Detect which cell encompasses the target text, then output its (X, Y) center coordinate. 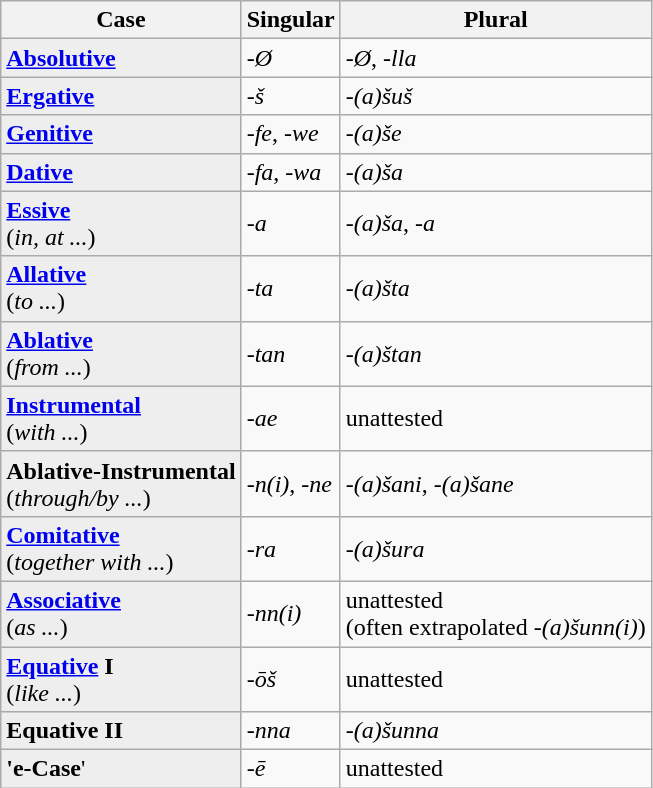
-ra (290, 548)
-š (290, 96)
-(a)šani, -(a)šane (496, 484)
-(a)šura (496, 548)
unattested(often extrapolated -(a)šunn(i)) (496, 614)
-(a)šunna (496, 731)
-fa, -wa (290, 172)
-Ø, -lla (496, 58)
Ablative(from ...) (121, 354)
-(a)šuš (496, 96)
'e-Case' (121, 769)
Associative(as ...) (121, 614)
Singular (290, 20)
Allative(to ...) (121, 288)
Dative (121, 172)
-tan (290, 354)
-n(i), -ne (290, 484)
-a (290, 224)
-ē (290, 769)
-ta (290, 288)
-Ø (290, 58)
-(a)štan (496, 354)
Instrumental(with ...) (121, 418)
Case (121, 20)
Plural (496, 20)
-(a)šta (496, 288)
-(a)ša, -a (496, 224)
Equative II (121, 731)
-nna (290, 731)
-nn(i) (290, 614)
Absolutive (121, 58)
-ōš (290, 678)
-(a)še (496, 134)
Equative I(like ...) (121, 678)
Ergative (121, 96)
-(a)ša (496, 172)
Ablative-Instrumental(through/by ...) (121, 484)
-ae (290, 418)
-fe, -we (290, 134)
Essive(in, at ...) (121, 224)
Genitive (121, 134)
Comitative(together with ...) (121, 548)
